For the text-containing cell, return its midpoint in [x, y] coordinate format. 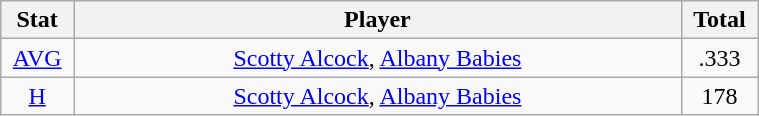
Stat [38, 20]
H [38, 96]
178 [719, 96]
AVG [38, 58]
.333 [719, 58]
Total [719, 20]
Player [378, 20]
